Scan for the cell matching the given text and deliver its (x, y) coordinate at center. 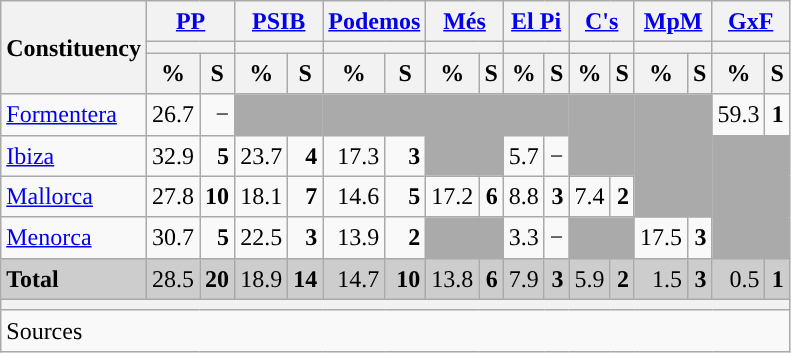
4 (306, 156)
Mallorca (74, 196)
27.8 (172, 196)
26.7 (172, 114)
13.9 (354, 238)
Més (464, 22)
1.5 (660, 278)
PSIB (279, 22)
17.2 (452, 196)
14.6 (354, 196)
0.5 (738, 278)
14.7 (354, 278)
32.9 (172, 156)
MpM (672, 22)
8.8 (524, 196)
18.9 (262, 278)
5.7 (524, 156)
Sources (396, 330)
Formentera (74, 114)
59.3 (738, 114)
13.8 (452, 278)
7.4 (590, 196)
30.7 (172, 238)
20 (218, 278)
5.9 (590, 278)
PP (190, 22)
17.3 (354, 156)
23.7 (262, 156)
28.5 (172, 278)
3.3 (524, 238)
7 (306, 196)
18.1 (262, 196)
Ibiza (74, 156)
17.5 (660, 238)
7.9 (524, 278)
El Pi (536, 22)
14 (306, 278)
Constituency (74, 48)
Menorca (74, 238)
GxF (750, 22)
Total (74, 278)
Podemos (374, 22)
22.5 (262, 238)
C's (602, 22)
